Search for the cell housing the specified text and yield its (X, Y) center coordinate. 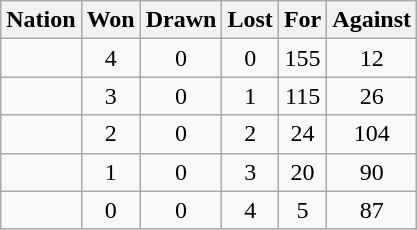
26 (372, 96)
115 (302, 96)
24 (302, 134)
20 (302, 172)
Nation (41, 20)
Won (110, 20)
Drawn (181, 20)
87 (372, 210)
Lost (250, 20)
90 (372, 172)
12 (372, 58)
Against (372, 20)
5 (302, 210)
104 (372, 134)
For (302, 20)
155 (302, 58)
